Find where the given text appears and provide that cell's center as (X, Y) coordinate. 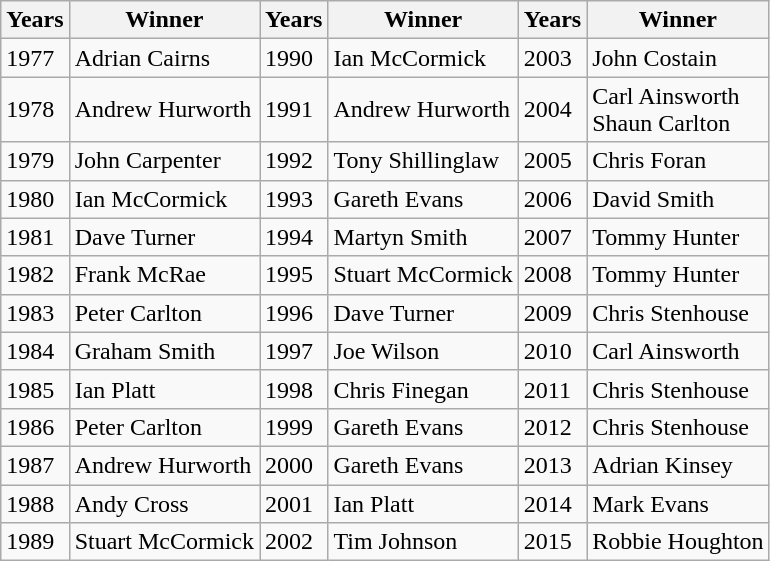
Adrian Cairns (164, 58)
1999 (294, 427)
David Smith (678, 199)
2010 (552, 351)
Graham Smith (164, 351)
1985 (35, 389)
Chris Foran (678, 161)
Andy Cross (164, 503)
1988 (35, 503)
Robbie Houghton (678, 542)
2014 (552, 503)
1986 (35, 427)
John Carpenter (164, 161)
1982 (35, 275)
1994 (294, 237)
1990 (294, 58)
2011 (552, 389)
1996 (294, 313)
Tony Shillinglaw (423, 161)
2006 (552, 199)
Tim Johnson (423, 542)
Joe Wilson (423, 351)
Mark Evans (678, 503)
2013 (552, 465)
Frank McRae (164, 275)
1981 (35, 237)
1991 (294, 110)
1979 (35, 161)
Carl Ainsworth (678, 351)
1992 (294, 161)
1989 (35, 542)
2003 (552, 58)
1995 (294, 275)
2005 (552, 161)
John Costain (678, 58)
2000 (294, 465)
1987 (35, 465)
1980 (35, 199)
2007 (552, 237)
Martyn Smith (423, 237)
2002 (294, 542)
1993 (294, 199)
1977 (35, 58)
2004 (552, 110)
Chris Finegan (423, 389)
2009 (552, 313)
2001 (294, 503)
1998 (294, 389)
1997 (294, 351)
Carl AinsworthShaun Carlton (678, 110)
1984 (35, 351)
Adrian Kinsey (678, 465)
1978 (35, 110)
2008 (552, 275)
2012 (552, 427)
2015 (552, 542)
1983 (35, 313)
